Detect which cell encompasses the target text, then output its [x, y] center coordinate. 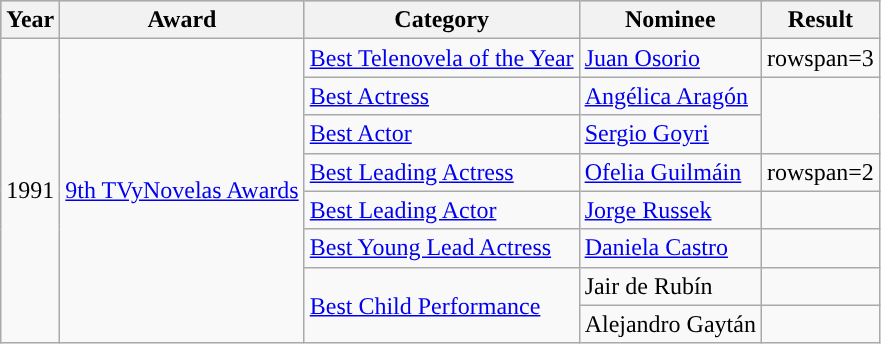
Jair de Rubín [670, 286]
Year [30, 20]
Category [442, 20]
Nominee [670, 20]
Daniela Castro [670, 248]
Ofelia Guilmáin [670, 172]
Best Child Performance [442, 305]
Award [182, 20]
Juan Osorio [670, 58]
9th TVyNovelas Awards [182, 191]
rowspan=3 [820, 58]
Best Actor [442, 134]
Best Telenovela of the Year [442, 58]
Best Leading Actress [442, 172]
Best Leading Actor [442, 210]
Result [820, 20]
1991 [30, 191]
Alejandro Gaytán [670, 324]
Best Actress [442, 96]
rowspan=2 [820, 172]
Sergio Goyri [670, 134]
Best Young Lead Actress [442, 248]
Angélica Aragón [670, 96]
Jorge Russek [670, 210]
